Pinpoint the cell where the given text exists, returning its (X, Y) midpoint coordinate. 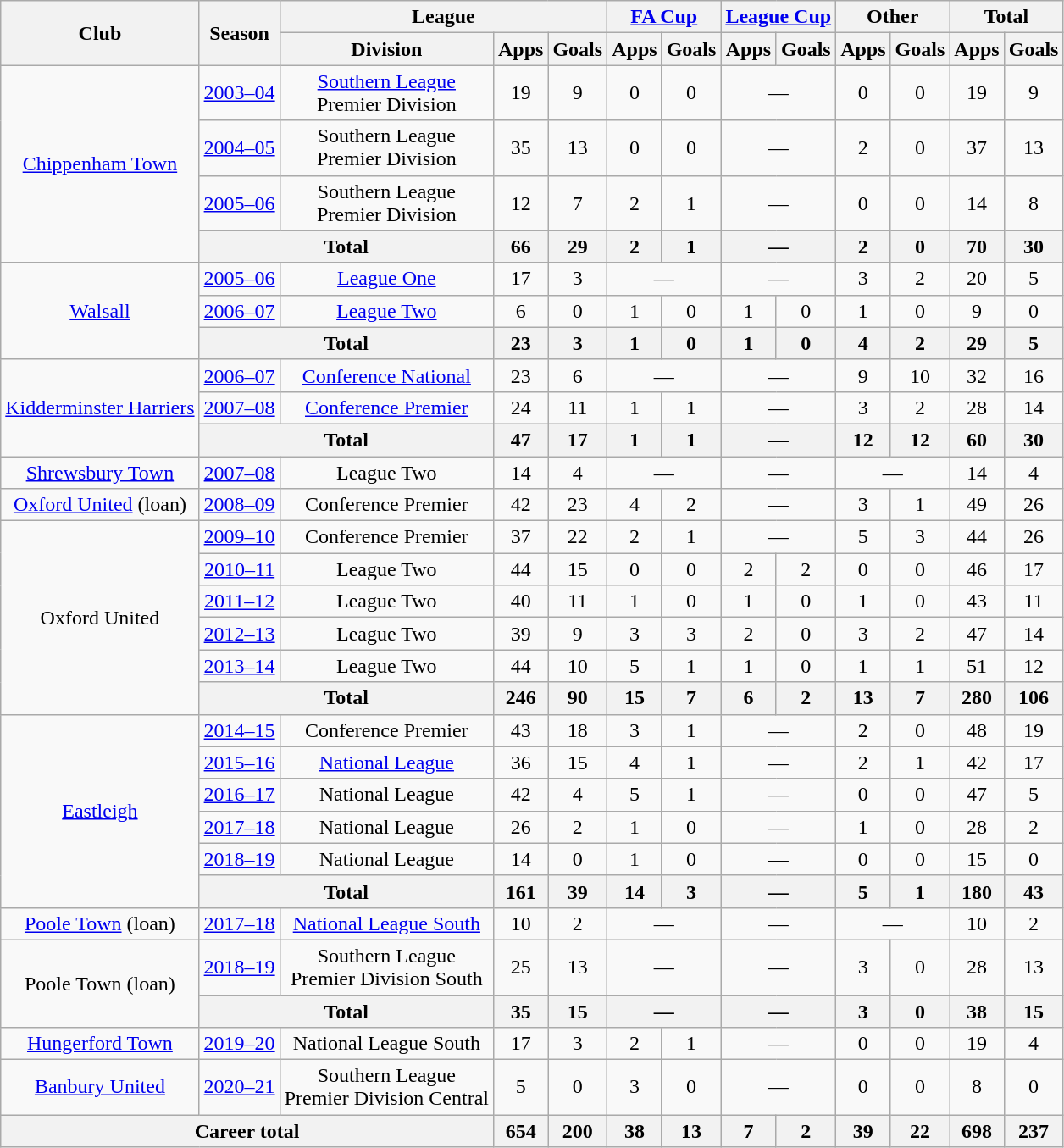
Division (386, 49)
Southern LeaguePremier Division Central (386, 1088)
2020–21 (239, 1088)
698 (977, 1131)
2009–10 (239, 537)
Eastleigh (100, 811)
20 (977, 279)
Oxford United (100, 618)
Kidderminster Harriers (100, 408)
16 (1034, 375)
2008–09 (239, 505)
46 (977, 569)
Other (893, 17)
FA Cup (664, 17)
2011–12 (239, 602)
2012–13 (239, 634)
2004–05 (239, 147)
2014–15 (239, 730)
106 (1034, 698)
66 (520, 247)
League Cup (779, 17)
League One (386, 279)
Career total (247, 1131)
246 (520, 698)
Hungerford Town (100, 1044)
161 (520, 891)
2003–04 (239, 93)
32 (977, 375)
2019–20 (239, 1044)
Conference National (386, 375)
60 (977, 440)
2015–16 (239, 763)
280 (977, 698)
18 (578, 730)
237 (1034, 1131)
49 (977, 505)
2016–17 (239, 795)
Southern LeaguePremier Division South (386, 968)
180 (977, 891)
2010–11 (239, 569)
Shrewsbury Town (100, 472)
90 (578, 698)
Banbury United (100, 1088)
51 (977, 666)
Chippenham Town (100, 164)
Walsall (100, 311)
League (444, 17)
24 (520, 408)
Season (239, 33)
48 (977, 730)
654 (520, 1131)
200 (578, 1131)
Club (100, 33)
25 (520, 968)
36 (520, 763)
Oxford United (loan) (100, 505)
70 (977, 247)
2013–14 (239, 666)
40 (520, 602)
